Provide the [x, y] coordinate of the cell's center where the given text is located.  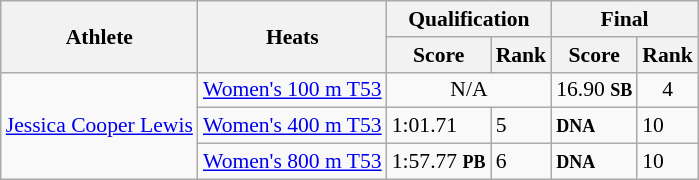
Final [624, 19]
Jessica Cooper Lewis [100, 126]
Women's 800 m T53 [292, 162]
5 [522, 126]
Women's 400 m T53 [292, 126]
6 [522, 162]
N/A [469, 90]
Heats [292, 36]
Athlete [100, 36]
4 [668, 90]
Women's 100 m T53 [292, 90]
1:01.71 [439, 126]
1:57.77 PB [439, 162]
Qualification [469, 19]
16.90 SB [594, 90]
